Capture the cell that displays the provided text and extract its (x, y) central coordinate. 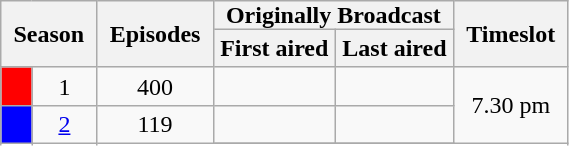
Originally Broadcast (333, 15)
Season (49, 34)
Episodes (155, 34)
Last aired (394, 48)
1 (64, 86)
119 (155, 124)
Timeslot (511, 34)
400 (155, 86)
First aired (274, 48)
2 (64, 124)
7.30 pm (511, 105)
